Pinpoint the cell where the given text exists, returning its [x, y] midpoint coordinate. 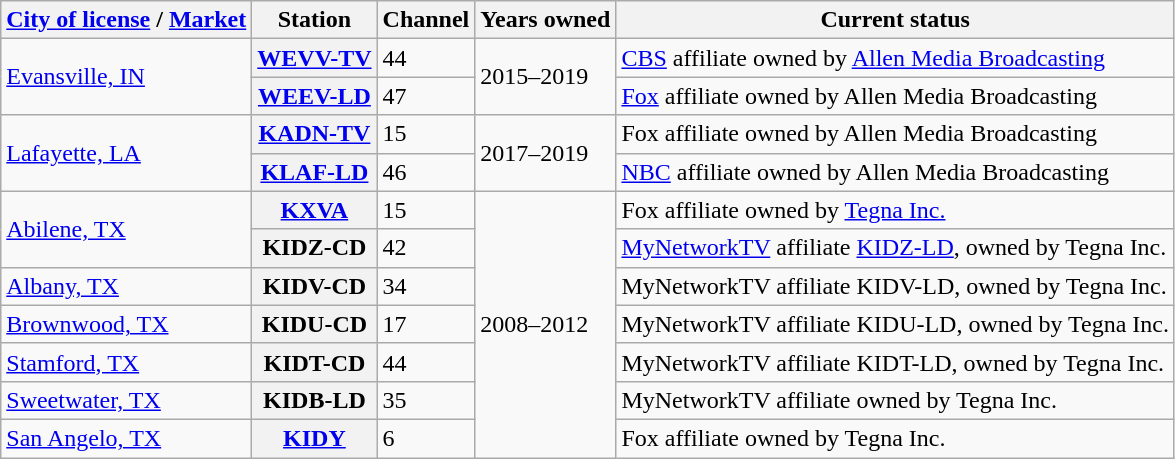
42 [426, 248]
KIDZ-CD [314, 248]
MyNetworkTV affiliate KIDU-LD, owned by Tegna Inc. [896, 324]
KIDY [314, 438]
Current status [896, 20]
KXVA [314, 210]
Evansville, IN [126, 77]
17 [426, 324]
35 [426, 400]
Channel [426, 20]
MyNetworkTV affiliate KIDT-LD, owned by Tegna Inc. [896, 362]
KIDB-LD [314, 400]
MyNetworkTV affiliate owned by Tegna Inc. [896, 400]
2017–2019 [546, 153]
2008–2012 [546, 324]
Sweetwater, TX [126, 400]
47 [426, 96]
NBC affiliate owned by Allen Media Broadcasting [896, 172]
KLAF-LD [314, 172]
San Angelo, TX [126, 438]
Station [314, 20]
MyNetworkTV affiliate KIDZ-LD, owned by Tegna Inc. [896, 248]
KADN-TV [314, 134]
MyNetworkTV affiliate KIDV-LD, owned by Tegna Inc. [896, 286]
Brownwood, TX [126, 324]
Lafayette, LA [126, 153]
WEVV-TV [314, 58]
6 [426, 438]
City of license / Market [126, 20]
WEEV-LD [314, 96]
Albany, TX [126, 286]
2015–2019 [546, 77]
Years owned [546, 20]
CBS affiliate owned by Allen Media Broadcasting [896, 58]
Abilene, TX [126, 229]
KIDT-CD [314, 362]
34 [426, 286]
Stamford, TX [126, 362]
46 [426, 172]
KIDU-CD [314, 324]
KIDV-CD [314, 286]
